Scan for the cell matching the given text and deliver its [X, Y] coordinate at center. 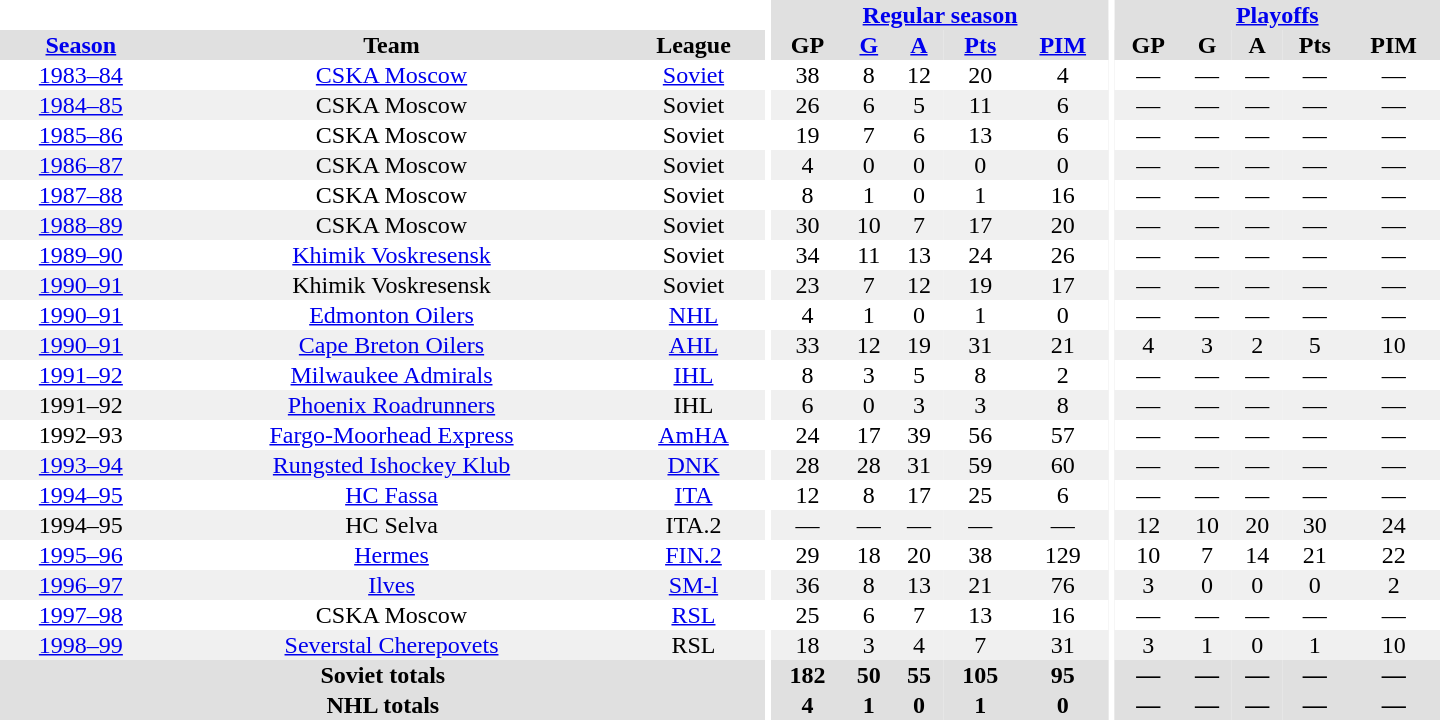
50 [869, 675]
Edmonton Oilers [392, 315]
60 [1063, 465]
FIN.2 [693, 555]
Season [81, 45]
HC Fassa [392, 495]
23 [807, 285]
Soviet totals [383, 675]
22 [1394, 555]
1997–98 [81, 615]
Phoenix Roadrunners [392, 405]
ITA.2 [693, 525]
Ilves [392, 585]
Team [392, 45]
1987–88 [81, 195]
39 [919, 435]
29 [807, 555]
HC Selva [392, 525]
NHL [693, 315]
Fargo-Moorhead Express [392, 435]
1989–90 [81, 255]
ITA [693, 495]
AHL [693, 345]
Hermes [392, 555]
129 [1063, 555]
Severstal Cherepovets [392, 645]
Rungsted Ishockey Klub [392, 465]
56 [980, 435]
1986–87 [81, 165]
Cape Breton Oilers [392, 345]
Regular season [940, 15]
1995–96 [81, 555]
55 [919, 675]
95 [1063, 675]
League [693, 45]
76 [1063, 585]
14 [1257, 555]
1998–99 [81, 645]
AmHA [693, 435]
59 [980, 465]
1985–86 [81, 135]
Milwaukee Admirals [392, 375]
1983–84 [81, 75]
Playoffs [1277, 15]
33 [807, 345]
105 [980, 675]
1988–89 [81, 225]
57 [1063, 435]
1996–97 [81, 585]
182 [807, 675]
NHL totals [383, 705]
DNK [693, 465]
34 [807, 255]
1993–94 [81, 465]
1984–85 [81, 105]
1992–93 [81, 435]
36 [807, 585]
SM-l [693, 585]
